Provide the (X, Y) coordinate of the cell's center where the given text is located.  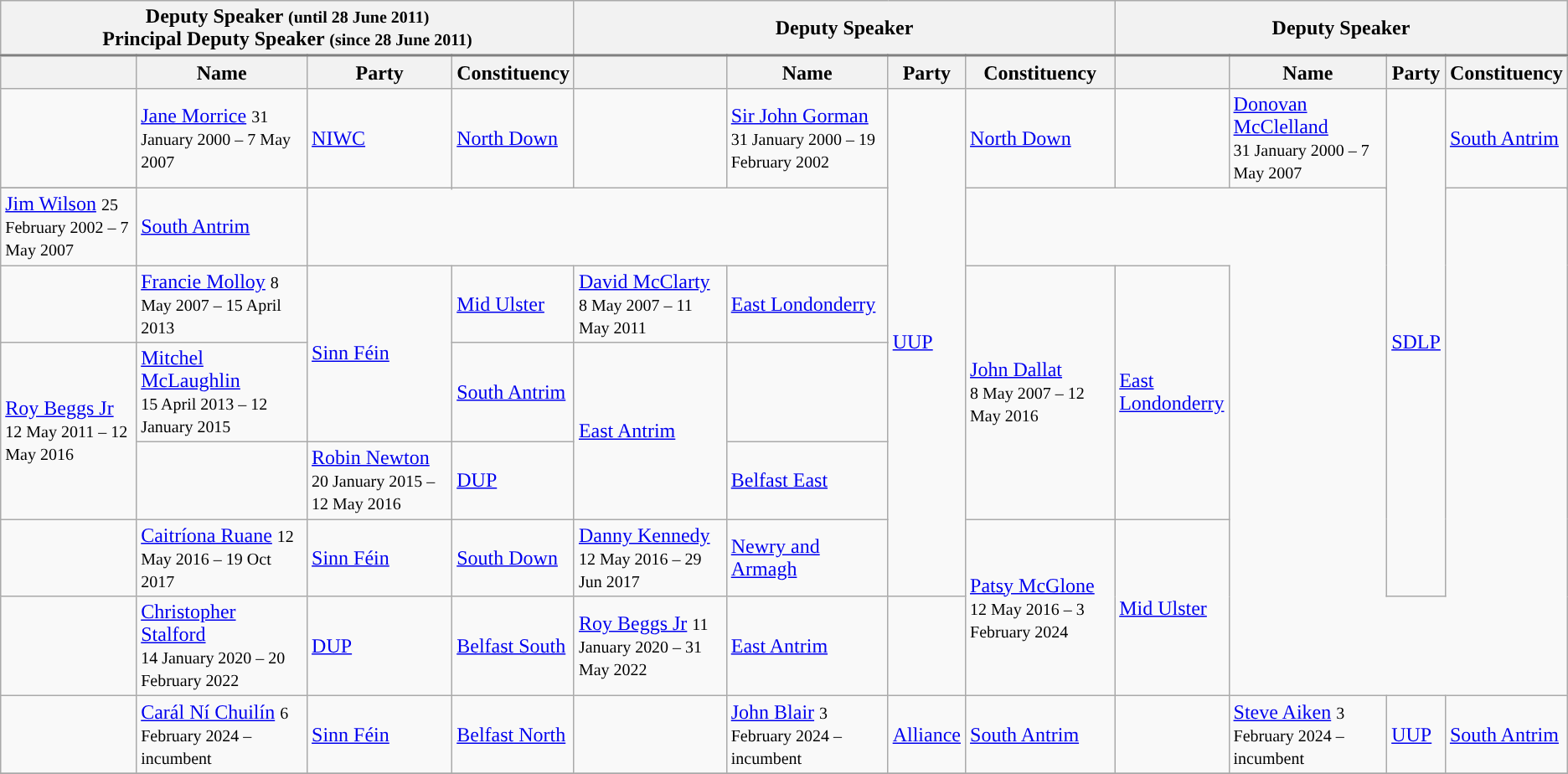
Alliance (926, 735)
Robin Newton 20 January 2015 – 12 May 2016 (380, 481)
Carál Ní Chuilín 6 February 2024 – incumbent (222, 735)
South Down (513, 558)
Donovan McClelland 31 January 2000 – 7 May 2007 (1308, 137)
Christopher Stalford14 January 2020 – 20 February 2022 (222, 647)
Roy Beggs Jr 11 January 2020 – 31 May 2022 (650, 647)
Jane Morrice 31 January 2000 – 7 May 2007 (222, 137)
Belfast South (513, 647)
SDLP (1416, 342)
Mitchel McLaughlin15 April 2013 – 12 January 2015 (222, 392)
Belfast North (513, 735)
Patsy McGlone12 May 2016 – 3 February 2024 (1040, 608)
Jim Wilson 25 February 2002 – 7 May 2007 (69, 226)
NIWC (380, 137)
Francie Molloy 8 May 2007 – 15 April 2013 (222, 303)
John Dallat 8 May 2007 – 12 May 2016 (1040, 392)
Danny Kennedy 12 May 2016 – 29 Jun 2017 (650, 558)
Sir John Gorman31 January 2000 – 19 February 2002 (807, 137)
Newry and Armagh (807, 558)
John Blair 3 February 2024 – incumbent (807, 735)
Roy Beggs Jr 12 May 2011 – 12 May 2016 (69, 431)
Caitríona Ruane 12 May 2016 – 19 Oct 2017 (222, 558)
David McClarty 8 May 2007 – 11 May 2011 (650, 303)
Steve Aiken 3 February 2024 – incumbent (1308, 735)
Deputy Speaker (until 28 June 2011) Principal Deputy Speaker (since 28 June 2011) (288, 28)
Belfast East (807, 481)
